Return [x, y] of the center of cell containing provided text 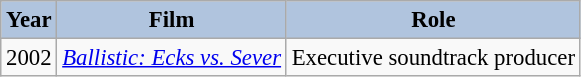
Year [29, 20]
Executive soundtrack producer [433, 58]
Role [433, 20]
Film [172, 20]
2002 [29, 58]
Ballistic: Ecks vs. Sever [172, 58]
